Scan for the cell matching the given text and deliver its (X, Y) coordinate at center. 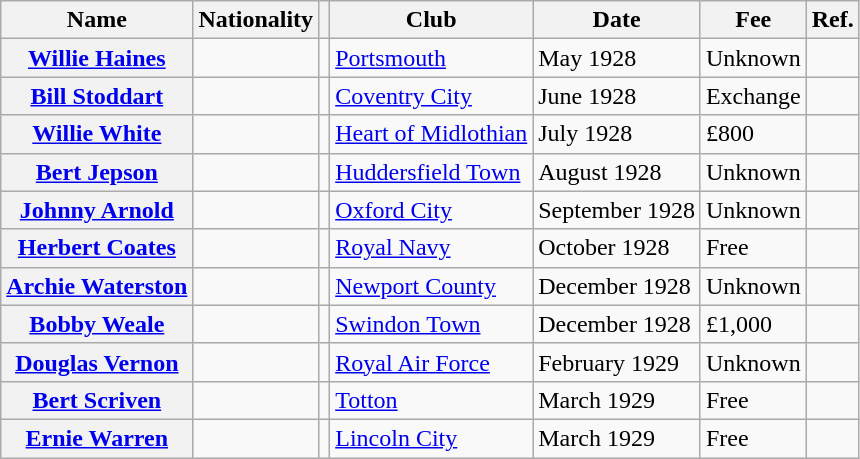
£1,000 (753, 324)
Exchange (753, 96)
Portsmouth (432, 58)
Ernie Warren (97, 438)
August 1928 (617, 172)
July 1928 (617, 134)
Newport County (432, 286)
Date (617, 20)
September 1928 (617, 210)
Oxford City (432, 210)
Bert Scriven (97, 400)
Royal Air Force (432, 362)
Totton (432, 400)
Swindon Town (432, 324)
Fee (753, 20)
Johnny Arnold (97, 210)
June 1928 (617, 96)
Name (97, 20)
Heart of Midlothian (432, 134)
Douglas Vernon (97, 362)
Archie Waterston (97, 286)
Royal Navy (432, 248)
Herbert Coates (97, 248)
Bert Jepson (97, 172)
October 1928 (617, 248)
May 1928 (617, 58)
Bobby Weale (97, 324)
Bill Stoddart (97, 96)
Coventry City (432, 96)
Ref. (832, 20)
Lincoln City (432, 438)
Willie Haines (97, 58)
£800 (753, 134)
February 1929 (617, 362)
Huddersfield Town (432, 172)
Nationality (256, 20)
Club (432, 20)
Willie White (97, 134)
